Determine the (X, Y) coordinate at the center of the cell enclosing the given text.  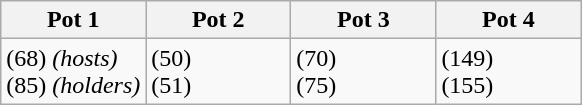
(70) (75) (364, 72)
(68) (hosts) (85) (holders) (74, 72)
Pot 4 (508, 20)
Pot 1 (74, 20)
(149) (155) (508, 72)
Pot 2 (218, 20)
Pot 3 (364, 20)
(50) (51) (218, 72)
